Scan for the cell matching the given text and deliver its (x, y) coordinate at center. 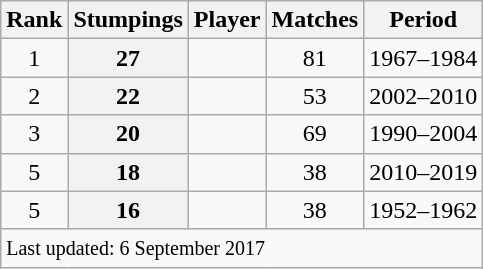
1990–2004 (424, 134)
16 (128, 210)
22 (128, 96)
Player (227, 20)
Rank (34, 20)
18 (128, 172)
69 (315, 134)
3 (34, 134)
Stumpings (128, 20)
1 (34, 58)
Matches (315, 20)
53 (315, 96)
Period (424, 20)
1967–1984 (424, 58)
81 (315, 58)
2002–2010 (424, 96)
20 (128, 134)
2 (34, 96)
Last updated: 6 September 2017 (242, 248)
1952–1962 (424, 210)
2010–2019 (424, 172)
27 (128, 58)
